For the text-containing cell, return its midpoint in [x, y] coordinate format. 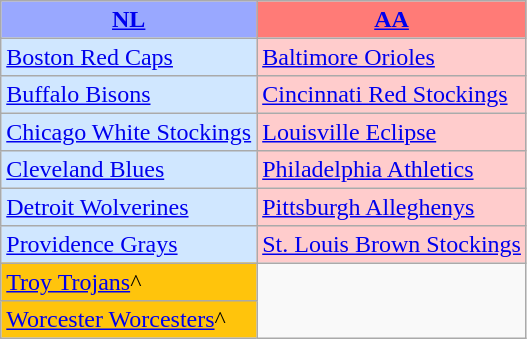
Baltimore Orioles [392, 56]
Boston Red Caps [129, 56]
Providence Grays [129, 244]
Cleveland Blues [129, 170]
NL [129, 20]
Detroit Wolverines [129, 206]
Pittsburgh Alleghenys [392, 206]
Buffalo Bisons [129, 94]
St. Louis Brown Stockings [392, 244]
Chicago White Stockings [129, 132]
Louisville Eclipse [392, 132]
Worcester Worcesters^ [129, 318]
Troy Trojans^ [129, 282]
Cincinnati Red Stockings [392, 94]
Philadelphia Athletics [392, 170]
AA [392, 20]
